Return [X, Y] of the center of cell containing provided text 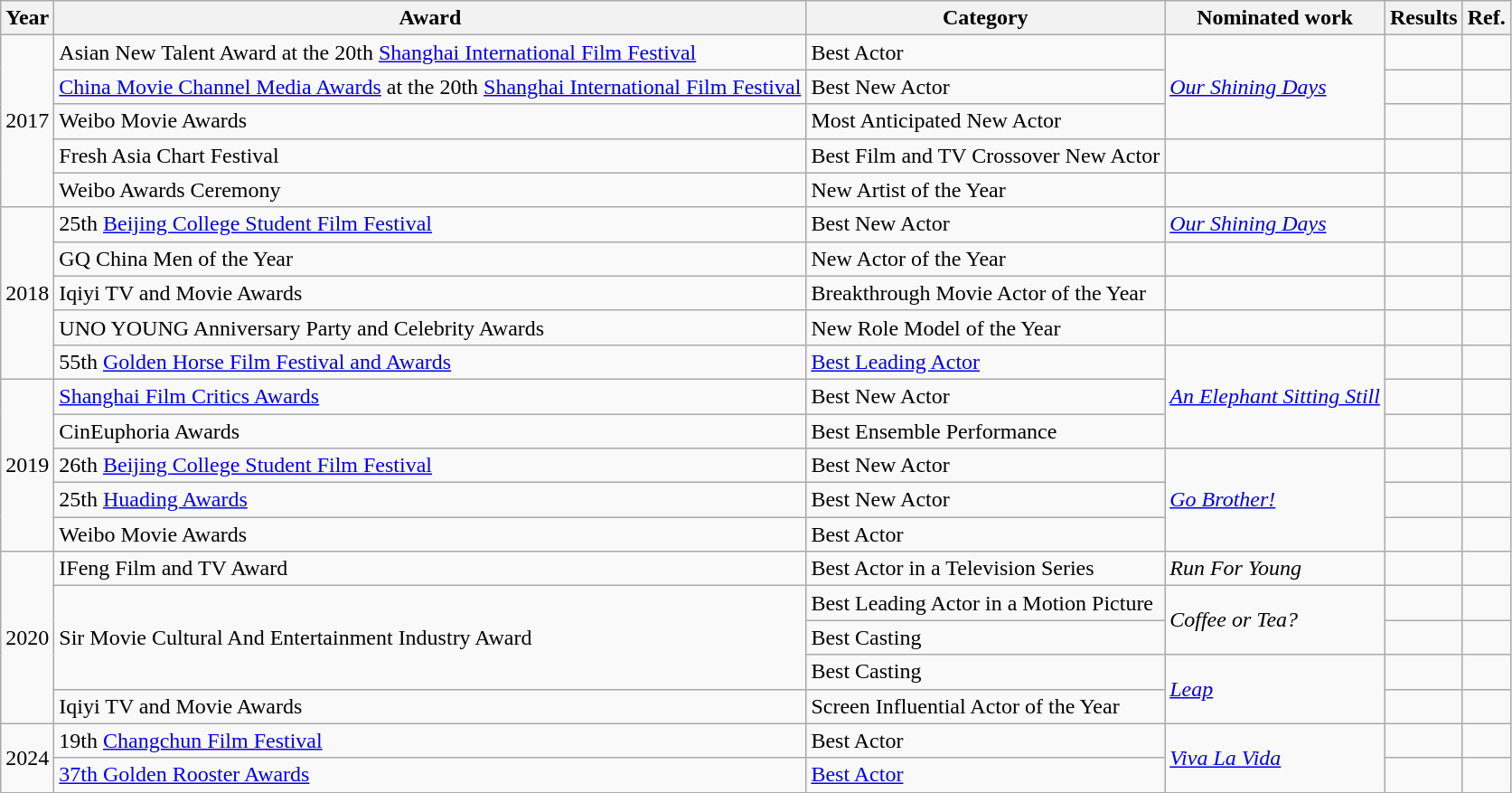
2017 [27, 121]
2018 [27, 293]
Best Ensemble Performance [985, 431]
CinEuphoria Awards [430, 431]
Year [27, 18]
IFeng Film and TV Award [430, 569]
Best Actor in a Television Series [985, 569]
New Artist of the Year [985, 190]
Most Anticipated New Actor [985, 121]
2024 [27, 758]
Sir Movie Cultural And Entertainment Industry Award [430, 637]
Go Brother! [1275, 500]
New Actor of the Year [985, 259]
Weibo Awards Ceremony [430, 190]
Nominated work [1275, 18]
2020 [27, 637]
Award [430, 18]
Screen Influential Actor of the Year [985, 706]
Run For Young [1275, 569]
Best Leading Actor [985, 362]
Category [985, 18]
Best Film and TV Crossover New Actor [985, 156]
Results [1423, 18]
26th Beijing College Student Film Festival [430, 466]
Coffee or Tea? [1275, 620]
An Elephant Sitting Still [1275, 396]
19th Changchun Film Festival [430, 741]
Leap [1275, 689]
Ref. [1486, 18]
New Role Model of the Year [985, 327]
China Movie Channel Media Awards at the 20th Shanghai International Film Festival [430, 87]
GQ China Men of the Year [430, 259]
25th Beijing College Student Film Festival [430, 224]
Shanghai Film Critics Awards [430, 396]
Best Leading Actor in a Motion Picture [985, 603]
Asian New Talent Award at the 20th Shanghai International Film Festival [430, 52]
Viva La Vida [1275, 758]
25th Huading Awards [430, 500]
Breakthrough Movie Actor of the Year [985, 293]
UNO YOUNG Anniversary Party and Celebrity Awards [430, 327]
55th Golden Horse Film Festival and Awards [430, 362]
37th Golden Rooster Awards [430, 775]
2019 [27, 465]
Fresh Asia Chart Festival [430, 156]
